Capture the cell that displays the provided text and extract its [x, y] central coordinate. 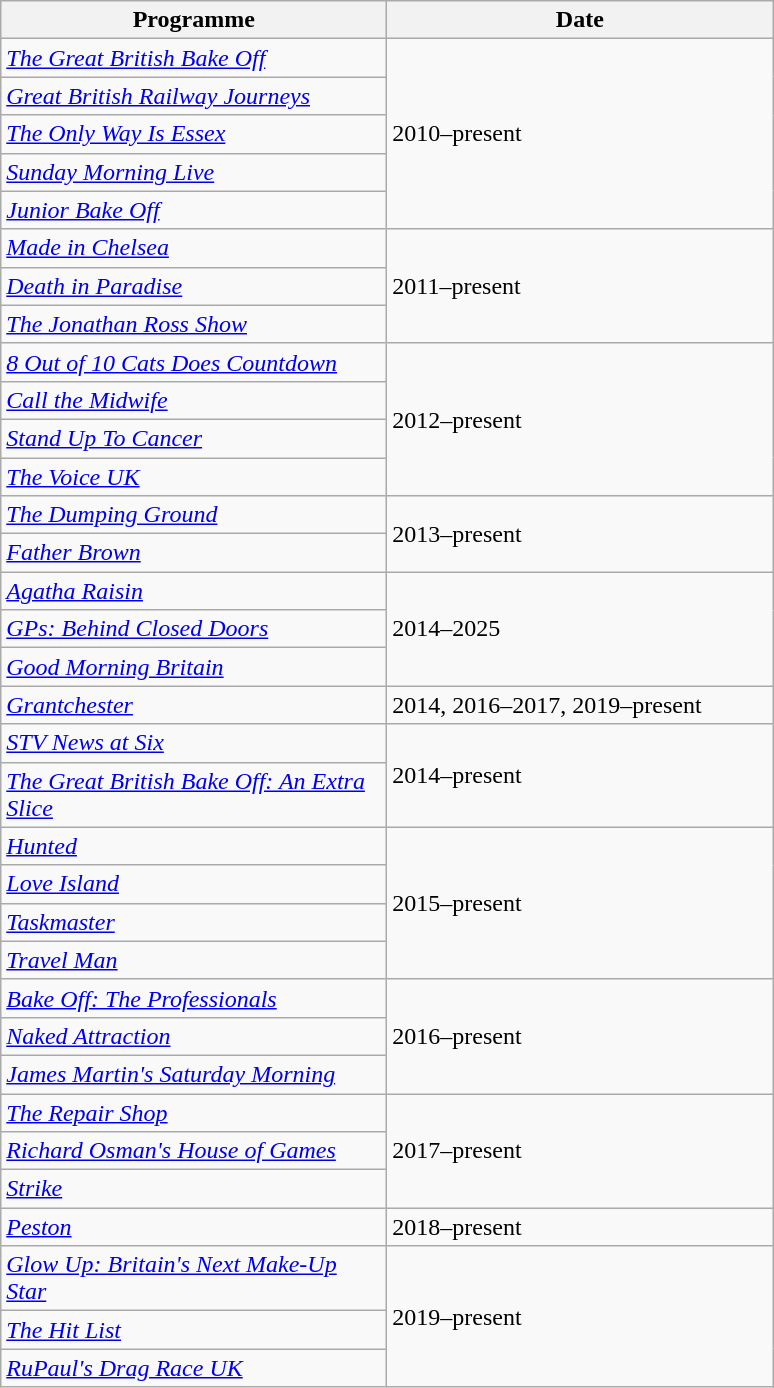
Travel Man [194, 960]
Junior Bake Off [194, 210]
2010–present [580, 134]
Love Island [194, 884]
Father Brown [194, 553]
Date [580, 20]
The Only Way Is Essex [194, 134]
Agatha Raisin [194, 591]
Death in Paradise [194, 286]
Bake Off: The Professionals [194, 998]
2011–present [580, 286]
Programme [194, 20]
2014–present [580, 776]
2013–present [580, 534]
The Dumping Ground [194, 515]
2017–present [580, 1151]
The Repair Shop [194, 1113]
2015–present [580, 903]
2014, 2016–2017, 2019–present [580, 705]
The Voice UK [194, 477]
Glow Up: Britain's Next Make-Up Star [194, 1278]
2018–present [580, 1227]
The Jonathan Ross Show [194, 324]
Sunday Morning Live [194, 172]
Hunted [194, 846]
Stand Up To Cancer [194, 438]
James Martin's Saturday Morning [194, 1074]
Strike [194, 1189]
Great British Railway Journeys [194, 96]
The Great British Bake Off: An Extra Slice [194, 794]
2014–2025 [580, 629]
Call the Midwife [194, 400]
Taskmaster [194, 922]
The Hit List [194, 1330]
2012–present [580, 419]
STV News at Six [194, 743]
Peston [194, 1227]
The Great British Bake Off [194, 58]
Made in Chelsea [194, 248]
2019–present [580, 1316]
RuPaul's Drag Race UK [194, 1368]
8 Out of 10 Cats Does Countdown [194, 362]
Grantchester [194, 705]
Richard Osman's House of Games [194, 1151]
Naked Attraction [194, 1036]
GPs: Behind Closed Doors [194, 629]
2016–present [580, 1036]
Good Morning Britain [194, 667]
